Find where the given text appears and provide that cell's center as (x, y) coordinate. 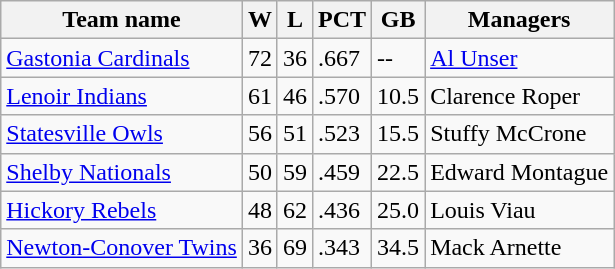
Newton-Conover Twins (122, 248)
48 (260, 210)
25.0 (398, 210)
.343 (342, 248)
34.5 (398, 248)
46 (294, 96)
72 (260, 58)
Statesville Owls (122, 134)
Stuffy McCrone (520, 134)
PCT (342, 20)
Managers (520, 20)
Gastonia Cardinals (122, 58)
Clarence Roper (520, 96)
15.5 (398, 134)
51 (294, 134)
GB (398, 20)
Lenoir Indians (122, 96)
Hickory Rebels (122, 210)
50 (260, 172)
69 (294, 248)
.459 (342, 172)
Shelby Nationals (122, 172)
62 (294, 210)
Louis Viau (520, 210)
.570 (342, 96)
10.5 (398, 96)
61 (260, 96)
Al Unser (520, 58)
L (294, 20)
.523 (342, 134)
-- (398, 58)
Team name (122, 20)
56 (260, 134)
Edward Montague (520, 172)
W (260, 20)
.436 (342, 210)
22.5 (398, 172)
Mack Arnette (520, 248)
59 (294, 172)
.667 (342, 58)
